Locate the cell with the specified text and output its [x, y] center coordinate. 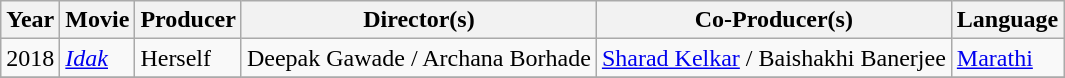
Marathi [1007, 58]
Co-Producer(s) [774, 20]
Language [1007, 20]
2018 [30, 58]
Movie [98, 20]
Director(s) [418, 20]
Producer [188, 20]
Herself [188, 58]
Deepak Gawade / Archana Borhade [418, 58]
Idak [98, 58]
Year [30, 20]
Sharad Kelkar / Baishakhi Banerjee [774, 58]
